Detect which cell encompasses the target text, then output its (X, Y) center coordinate. 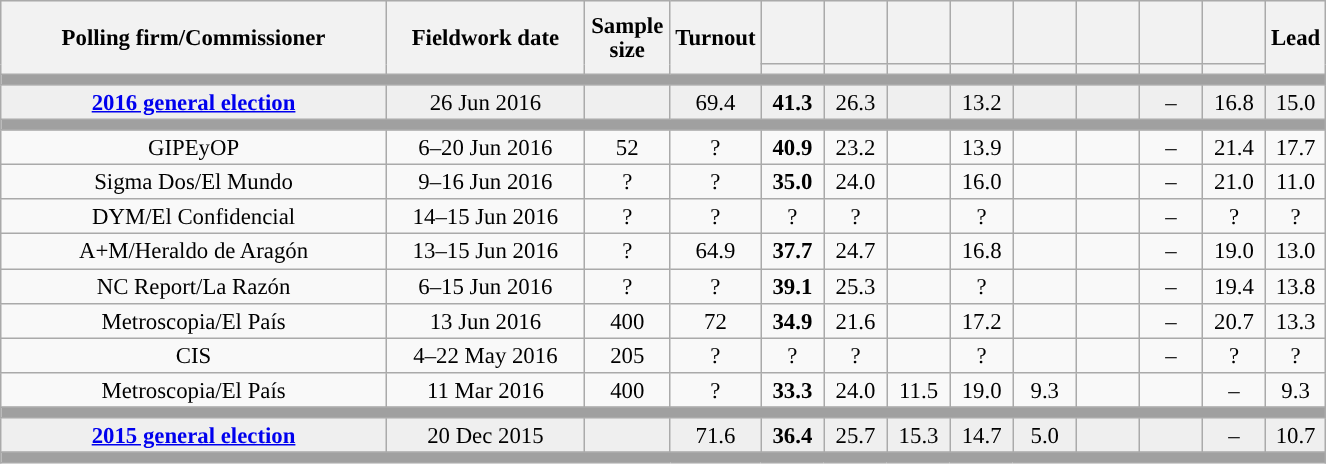
26 Jun 2016 (485, 102)
20 Dec 2015 (485, 436)
11.5 (918, 390)
13.8 (1296, 286)
13.9 (982, 148)
2016 general election (194, 102)
5.0 (1044, 436)
14.7 (982, 436)
24.7 (856, 252)
2015 general election (194, 436)
Sigma Dos/El Mundo (194, 182)
CIS (194, 356)
64.9 (716, 252)
21.0 (1234, 182)
23.2 (856, 148)
33.3 (792, 390)
9–16 Jun 2016 (485, 182)
6–15 Jun 2016 (485, 286)
13 Jun 2016 (485, 320)
Lead (1296, 38)
13.2 (982, 102)
52 (627, 148)
NC Report/La Razón (194, 286)
69.4 (716, 102)
13.3 (1296, 320)
36.4 (792, 436)
16.0 (982, 182)
15.0 (1296, 102)
15.3 (918, 436)
71.6 (716, 436)
35.0 (792, 182)
10.7 (1296, 436)
17.2 (982, 320)
6–20 Jun 2016 (485, 148)
19.4 (1234, 286)
Fieldwork date (485, 38)
17.7 (1296, 148)
39.1 (792, 286)
14–15 Jun 2016 (485, 218)
72 (716, 320)
11.0 (1296, 182)
A+M/Heraldo de Aragón (194, 252)
26.3 (856, 102)
Polling firm/Commissioner (194, 38)
DYM/El Confidencial (194, 218)
21.4 (1234, 148)
34.9 (792, 320)
205 (627, 356)
GIPEyOP (194, 148)
Sample size (627, 38)
20.7 (1234, 320)
Turnout (716, 38)
40.9 (792, 148)
37.7 (792, 252)
11 Mar 2016 (485, 390)
13–15 Jun 2016 (485, 252)
41.3 (792, 102)
25.7 (856, 436)
25.3 (856, 286)
13.0 (1296, 252)
21.6 (856, 320)
4–22 May 2016 (485, 356)
